Return the (X, Y) coordinate for the center point of the cell that contains the specified text.  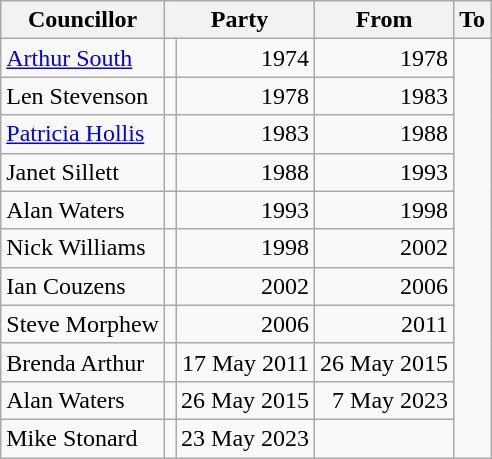
Party (239, 20)
1974 (246, 58)
Councillor (83, 20)
Arthur South (83, 58)
Len Stevenson (83, 96)
From (384, 20)
23 May 2023 (246, 438)
To (472, 20)
Nick Williams (83, 248)
Patricia Hollis (83, 134)
7 May 2023 (384, 400)
17 May 2011 (246, 362)
Ian Couzens (83, 286)
Mike Stonard (83, 438)
Steve Morphew (83, 324)
Janet Sillett (83, 172)
Brenda Arthur (83, 362)
2011 (384, 324)
